Find where the given text appears and provide that cell's center as [x, y] coordinate. 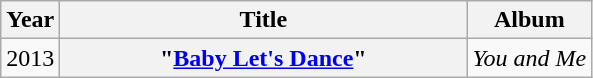
Year [30, 20]
"Baby Let's Dance" [264, 58]
You and Me [530, 58]
Album [530, 20]
2013 [30, 58]
Title [264, 20]
